Return the (x, y) coordinate for the center point of the cell that contains the specified text.  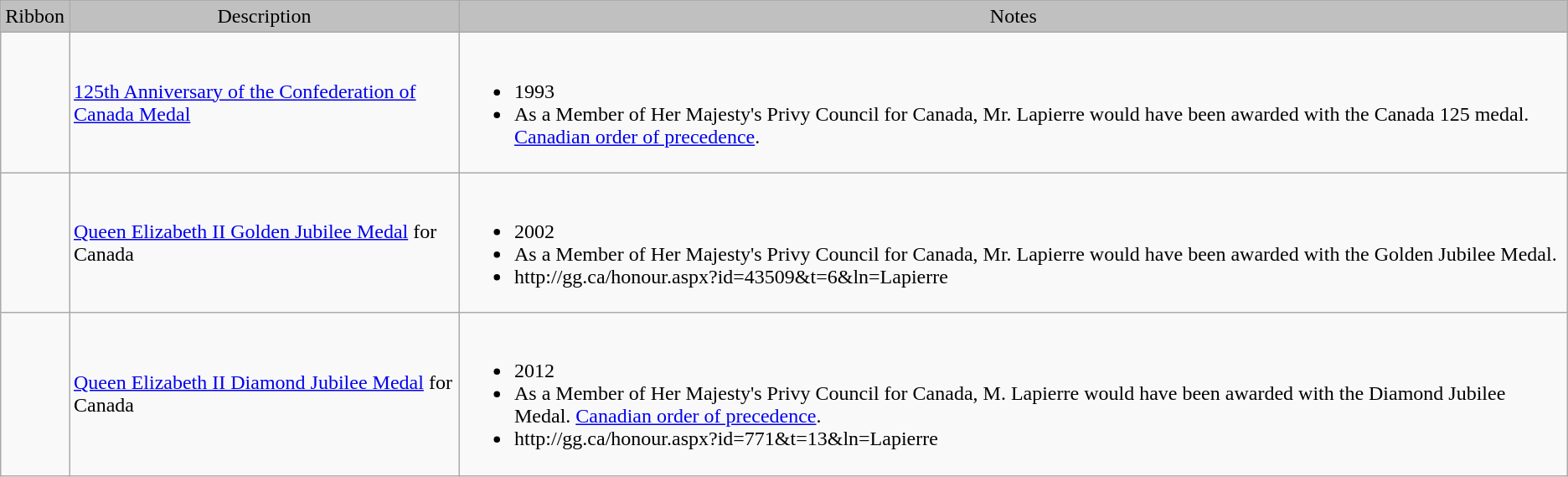
Description (264, 17)
Ribbon (35, 17)
Queen Elizabeth II Golden Jubilee Medal for Canada (264, 243)
Notes (1014, 17)
125th Anniversary of the Confederation of Canada Medal (264, 102)
Queen Elizabeth II Diamond Jubilee Medal for Canada (264, 394)
